Locate the cell with the specified text and output its [x, y] center coordinate. 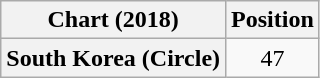
Chart (2018) [114, 20]
South Korea (Circle) [114, 58]
47 [273, 58]
Position [273, 20]
